Output the (x, y) coordinate of the center of the cell containing the given text.  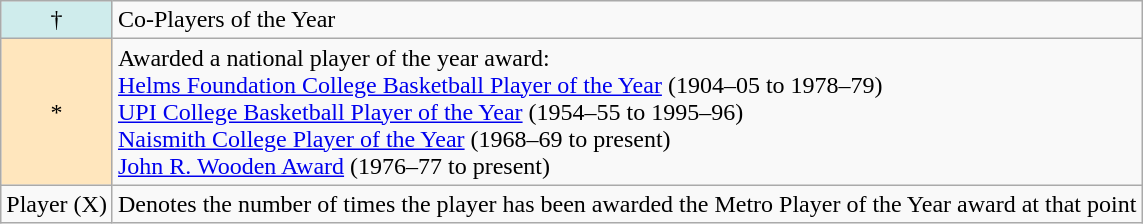
† (57, 20)
Co-Players of the Year (626, 20)
* (57, 112)
Player (X) (57, 204)
Denotes the number of times the player has been awarded the Metro Player of the Year award at that point (626, 204)
